Locate the cell with the specified text and output its (x, y) center coordinate. 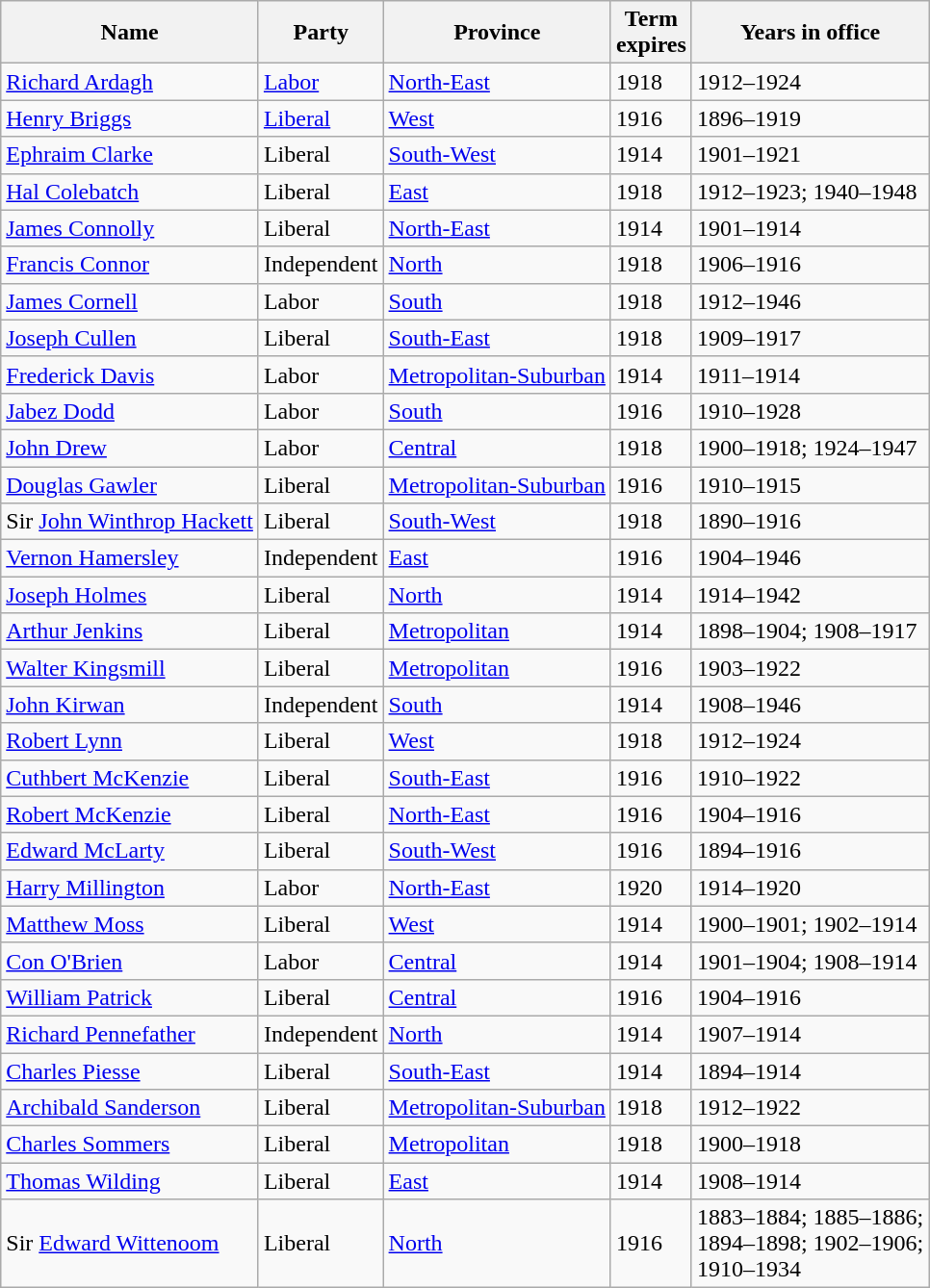
Con O'Brien (130, 961)
John Drew (130, 448)
1900–1918; 1924–1947 (810, 448)
Ephraim Clarke (130, 155)
1900–1901; 1902–1914 (810, 924)
Vernon Hamersley (130, 558)
Joseph Holmes (130, 595)
1903–1922 (810, 668)
Richard Pennefather (130, 1034)
Thomas Wilding (130, 1181)
Francis Connor (130, 265)
1912–1922 (810, 1108)
1914–1920 (810, 888)
1906–1916 (810, 265)
1898–1904; 1908–1917 (810, 631)
James Connolly (130, 228)
Jabez Dodd (130, 411)
1912–1946 (810, 301)
1907–1914 (810, 1034)
Charles Sommers (130, 1145)
Hal Colebatch (130, 192)
Years in office (810, 33)
Joseph Cullen (130, 338)
1883–1884; 1885–1886;1894–1898; 1902–1906;1910–1934 (810, 1244)
William Patrick (130, 997)
Walter Kingsmill (130, 668)
Sir John Winthrop Hackett (130, 522)
1912–1923; 1940–1948 (810, 192)
1910–1915 (810, 484)
Charles Piesse (130, 1071)
1890–1916 (810, 522)
Arthur Jenkins (130, 631)
1894–1916 (810, 851)
1910–1928 (810, 411)
1901–1921 (810, 155)
Douglas Gawler (130, 484)
1901–1914 (810, 228)
1901–1904; 1908–1914 (810, 961)
Richard Ardagh (130, 82)
Harry Millington (130, 888)
Name (130, 33)
Archibald Sanderson (130, 1108)
Robert McKenzie (130, 814)
1894–1914 (810, 1071)
Robert Lynn (130, 741)
1914–1942 (810, 595)
Cuthbert McKenzie (130, 778)
Matthew Moss (130, 924)
1908–1914 (810, 1181)
Party (321, 33)
1900–1918 (810, 1145)
1904–1946 (810, 558)
Termexpires (651, 33)
Frederick Davis (130, 374)
1911–1914 (810, 374)
1920 (651, 888)
1909–1917 (810, 338)
Henry Briggs (130, 118)
James Cornell (130, 301)
John Kirwan (130, 705)
1896–1919 (810, 118)
Sir Edward Wittenoom (130, 1244)
1910–1922 (810, 778)
Edward McLarty (130, 851)
Province (497, 33)
1908–1946 (810, 705)
